For the text-containing cell, return its midpoint in (x, y) coordinate format. 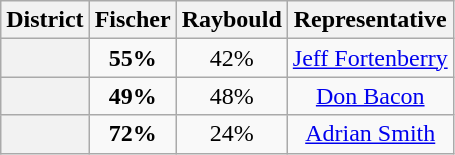
Raybould (232, 20)
Representative (370, 20)
Jeff Fortenberry (370, 58)
Don Bacon (370, 96)
24% (232, 134)
Fischer (132, 20)
District (45, 20)
42% (232, 58)
Adrian Smith (370, 134)
49% (132, 96)
72% (132, 134)
48% (232, 96)
55% (132, 58)
